Find where the given text appears and provide that cell's center as [x, y] coordinate. 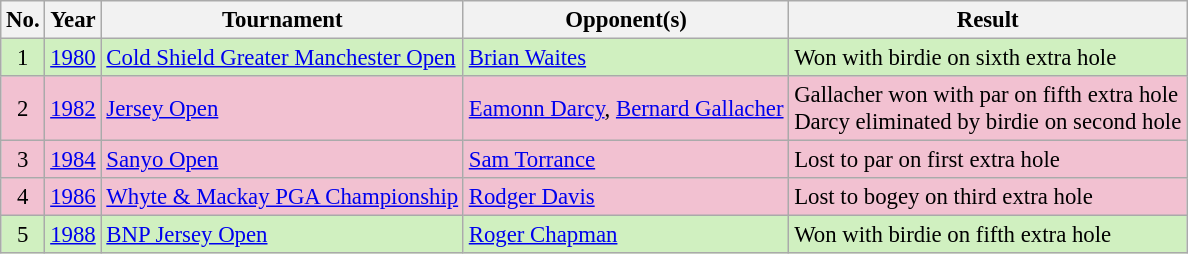
Jersey Open [282, 108]
1984 [73, 160]
Lost to bogey on third extra hole [988, 197]
3 [23, 160]
1980 [73, 58]
Roger Chapman [626, 235]
2 [23, 108]
No. [23, 20]
1986 [73, 197]
BNP Jersey Open [282, 235]
Sam Torrance [626, 160]
Whyte & Mackay PGA Championship [282, 197]
1982 [73, 108]
Year [73, 20]
Cold Shield Greater Manchester Open [282, 58]
Lost to par on first extra hole [988, 160]
Result [988, 20]
Won with birdie on fifth extra hole [988, 235]
Gallacher won with par on fifth extra holeDarcy eliminated by birdie on second hole [988, 108]
Brian Waites [626, 58]
Sanyo Open [282, 160]
Rodger Davis [626, 197]
4 [23, 197]
1 [23, 58]
Won with birdie on sixth extra hole [988, 58]
Eamonn Darcy, Bernard Gallacher [626, 108]
5 [23, 235]
Opponent(s) [626, 20]
1988 [73, 235]
Tournament [282, 20]
